Provide the (x, y) coordinate of the cell's center where the given text is located.  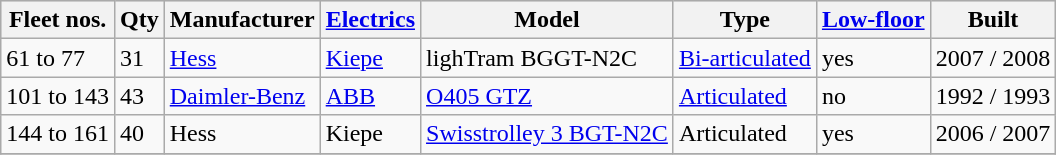
Electrics (370, 20)
101 to 143 (58, 96)
O405 GTZ (548, 96)
2006 / 2007 (993, 134)
Type (744, 20)
2007 / 2008 (993, 58)
Bi-articulated (744, 58)
Daimler-Benz (242, 96)
Swisstrolley 3 BGT-N2C (548, 134)
Built (993, 20)
Model (548, 20)
31 (139, 58)
Low-floor (873, 20)
Fleet nos. (58, 20)
Qty (139, 20)
ABB (370, 96)
144 to 161 (58, 134)
40 (139, 134)
61 to 77 (58, 58)
Manufacturer (242, 20)
43 (139, 96)
no (873, 96)
1992 / 1993 (993, 96)
lighTram BGGT-N2C (548, 58)
